Capture the cell that displays the provided text and extract its (X, Y) central coordinate. 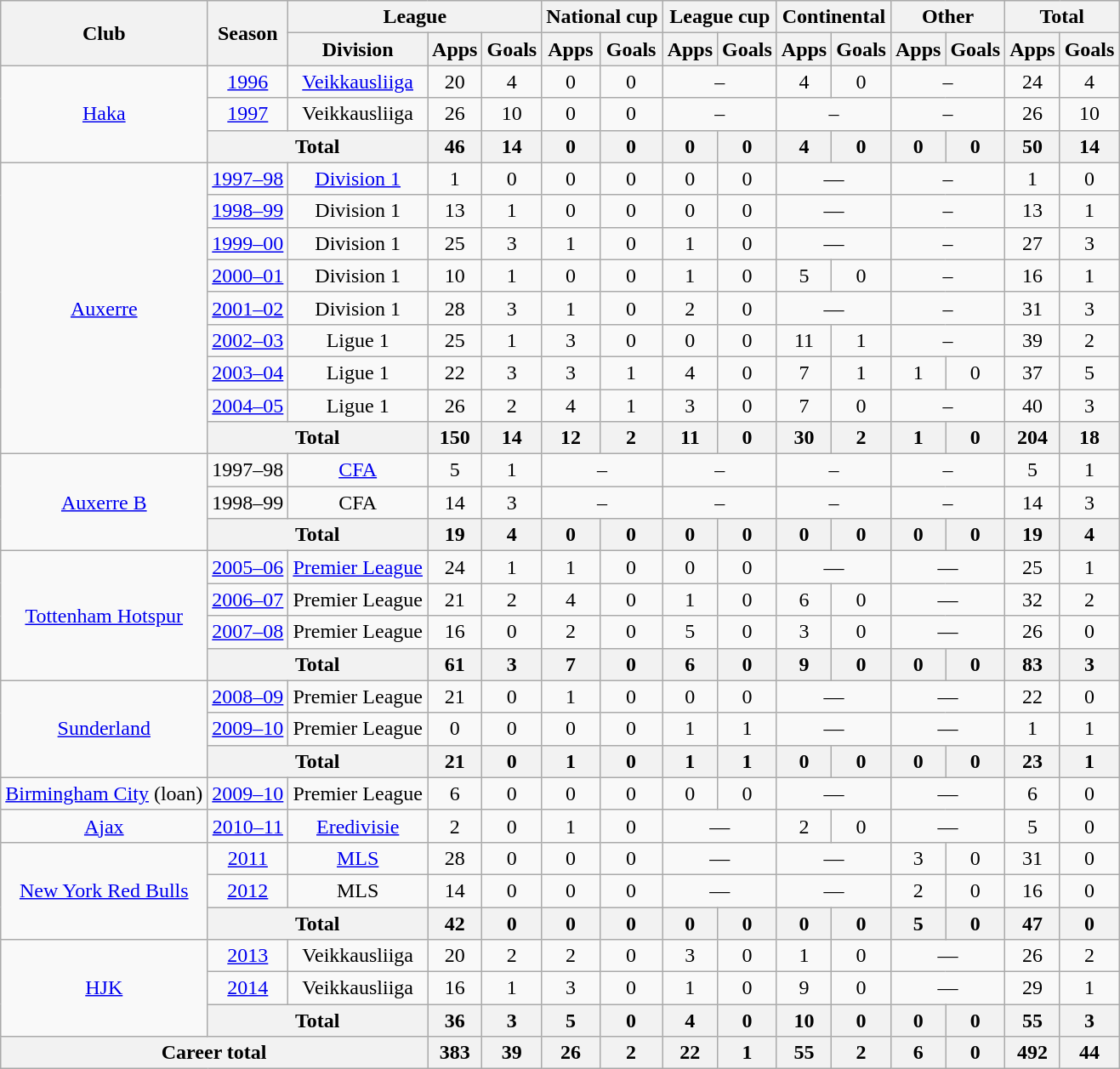
1996 (248, 82)
2006–07 (248, 600)
2005–06 (248, 567)
42 (455, 923)
2002–03 (248, 340)
Career total (214, 1053)
2010–11 (248, 826)
1997 (248, 114)
2008–09 (248, 697)
Club (104, 33)
League (415, 17)
Auxerre (104, 308)
New York Red Bulls (104, 890)
2013 (248, 956)
61 (455, 664)
2001–02 (248, 308)
2007–08 (248, 632)
23 (1032, 761)
32 (1032, 600)
150 (455, 438)
44 (1089, 1053)
League cup (719, 17)
2003–04 (248, 372)
2000–01 (248, 276)
2014 (248, 988)
36 (455, 1021)
204 (1032, 438)
46 (455, 146)
Ajax (104, 826)
Auxerre B (104, 503)
30 (804, 438)
Eredivisie (358, 826)
40 (1032, 406)
1999–00 (248, 243)
Continental (833, 17)
2012 (248, 890)
Other (947, 17)
83 (1032, 664)
Birmingham City (loan) (104, 793)
50 (1032, 146)
Haka (104, 114)
12 (571, 438)
29 (1032, 988)
47 (1032, 923)
Tottenham Hotspur (104, 616)
37 (1032, 372)
492 (1032, 1053)
27 (1032, 243)
HJK (104, 988)
National cup (602, 17)
383 (455, 1053)
Season (248, 33)
Sunderland (104, 729)
18 (1089, 438)
Division (358, 49)
2004–05 (248, 406)
2011 (248, 858)
